From the cell containing the given text, extract its center point as (x, y) coordinate. 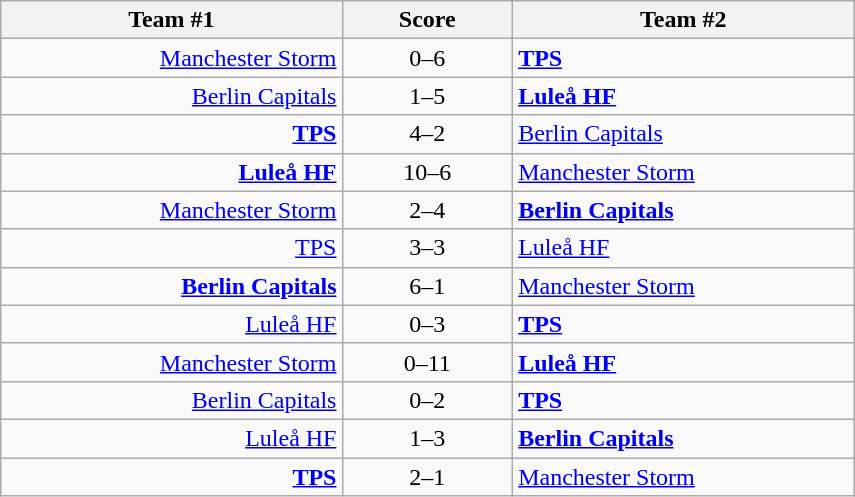
2–4 (428, 210)
Team #1 (172, 20)
6–1 (428, 286)
10–6 (428, 172)
0–6 (428, 58)
4–2 (428, 134)
2–1 (428, 477)
1–5 (428, 96)
0–2 (428, 400)
Score (428, 20)
0–3 (428, 324)
Team #2 (684, 20)
1–3 (428, 438)
0–11 (428, 362)
3–3 (428, 248)
